Determine the [x, y] coordinate at the center of the cell enclosing the given text.  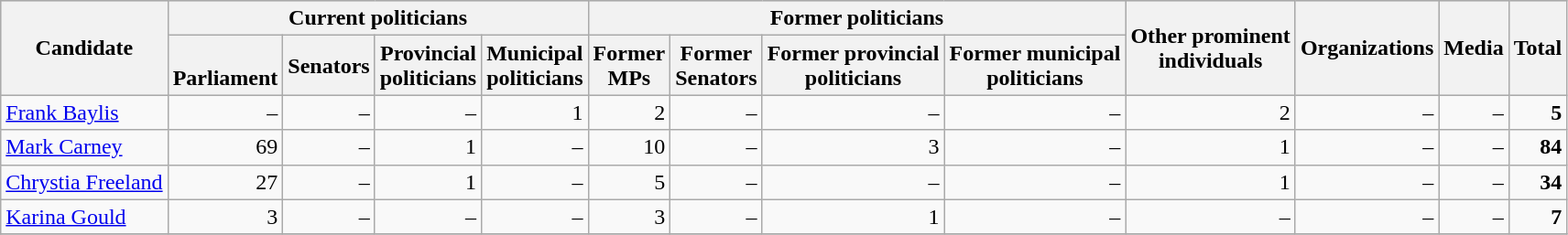
Frank Baylis [84, 112]
Candidate [84, 48]
10 [629, 147]
Other prominentindividuals [1211, 48]
Former politicians [857, 18]
84 [1538, 147]
Parliament [225, 66]
Chrystia Freeland [84, 182]
Total [1538, 48]
Current politicians [377, 18]
FormerMPs [629, 66]
Former municipalpoliticians [1035, 66]
FormerSenators [716, 66]
Provincialpoliticians [428, 66]
Senators [329, 66]
Municipalpoliticians [535, 66]
Organizations [1367, 48]
34 [1538, 182]
7 [1538, 217]
Karina Gould [84, 217]
Mark Carney [84, 147]
Former provincialpoliticians [854, 66]
27 [225, 182]
69 [225, 147]
Media [1474, 48]
